Find where the given text appears and provide that cell's center as (X, Y) coordinate. 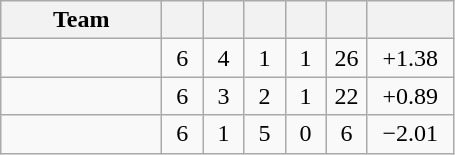
+1.38 (410, 58)
+0.89 (410, 96)
22 (346, 96)
4 (224, 58)
0 (306, 134)
Team (82, 20)
3 (224, 96)
2 (264, 96)
−2.01 (410, 134)
5 (264, 134)
26 (346, 58)
